Scan for the cell matching the given text and deliver its (X, Y) coordinate at center. 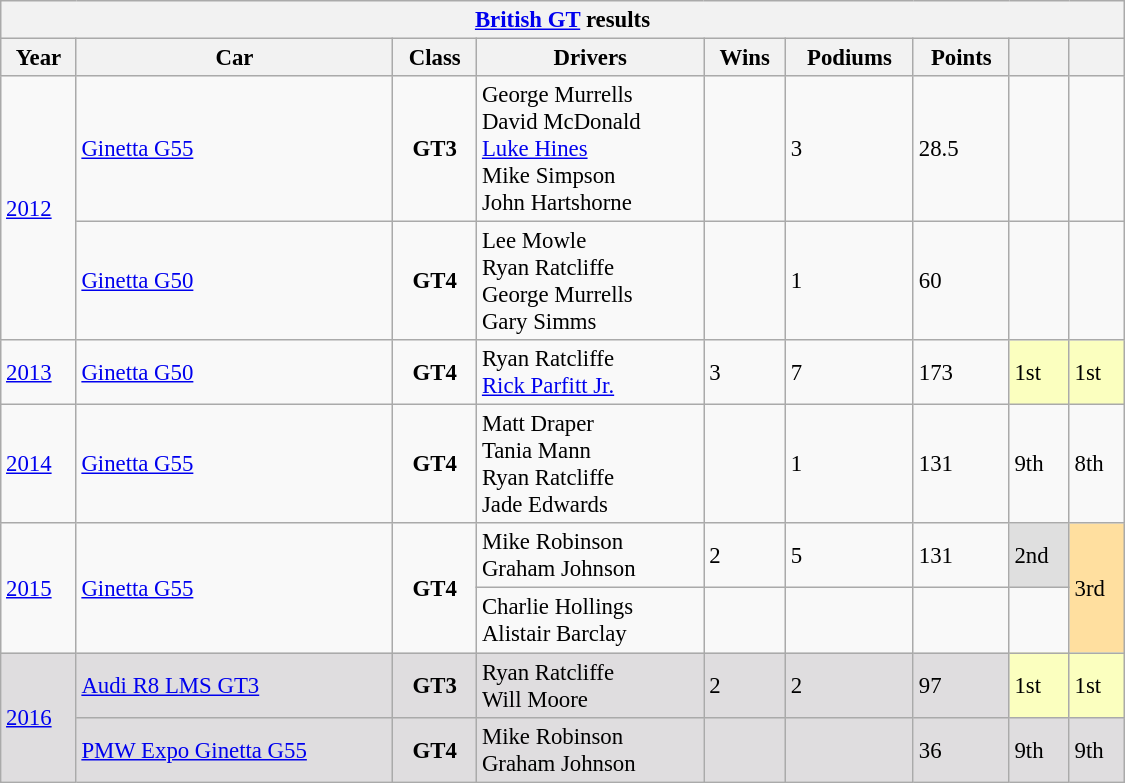
2014 (38, 464)
2nd (1039, 556)
2016 (38, 718)
Ryan Ratcliffe Rick Parfitt Jr. (590, 372)
Podiums (849, 58)
Lee Mowle Ryan Ratcliffe George Murrells Gary Simms (590, 282)
Car (234, 58)
Wins (745, 58)
2015 (38, 588)
Matt Draper Tania Mann Ryan Ratcliffe Jade Edwards (590, 464)
Charlie Hollings Alistair Barclay (590, 620)
2012 (38, 208)
PMW Expo Ginetta G55 (234, 750)
173 (961, 372)
8th (1096, 464)
Points (961, 58)
2013 (38, 372)
British GT results (563, 20)
Audi R8 LMS GT3 (234, 686)
36 (961, 750)
3rd (1096, 588)
97 (961, 686)
Year (38, 58)
Ryan Ratcliffe Will Moore (590, 686)
Class (435, 58)
7 (849, 372)
Drivers (590, 58)
George Murrells David McDonald Luke Hines Mike Simpson John Hartshorne (590, 149)
60 (961, 282)
5 (849, 556)
28.5 (961, 149)
